Locate the cell with the specified text and output its (x, y) center coordinate. 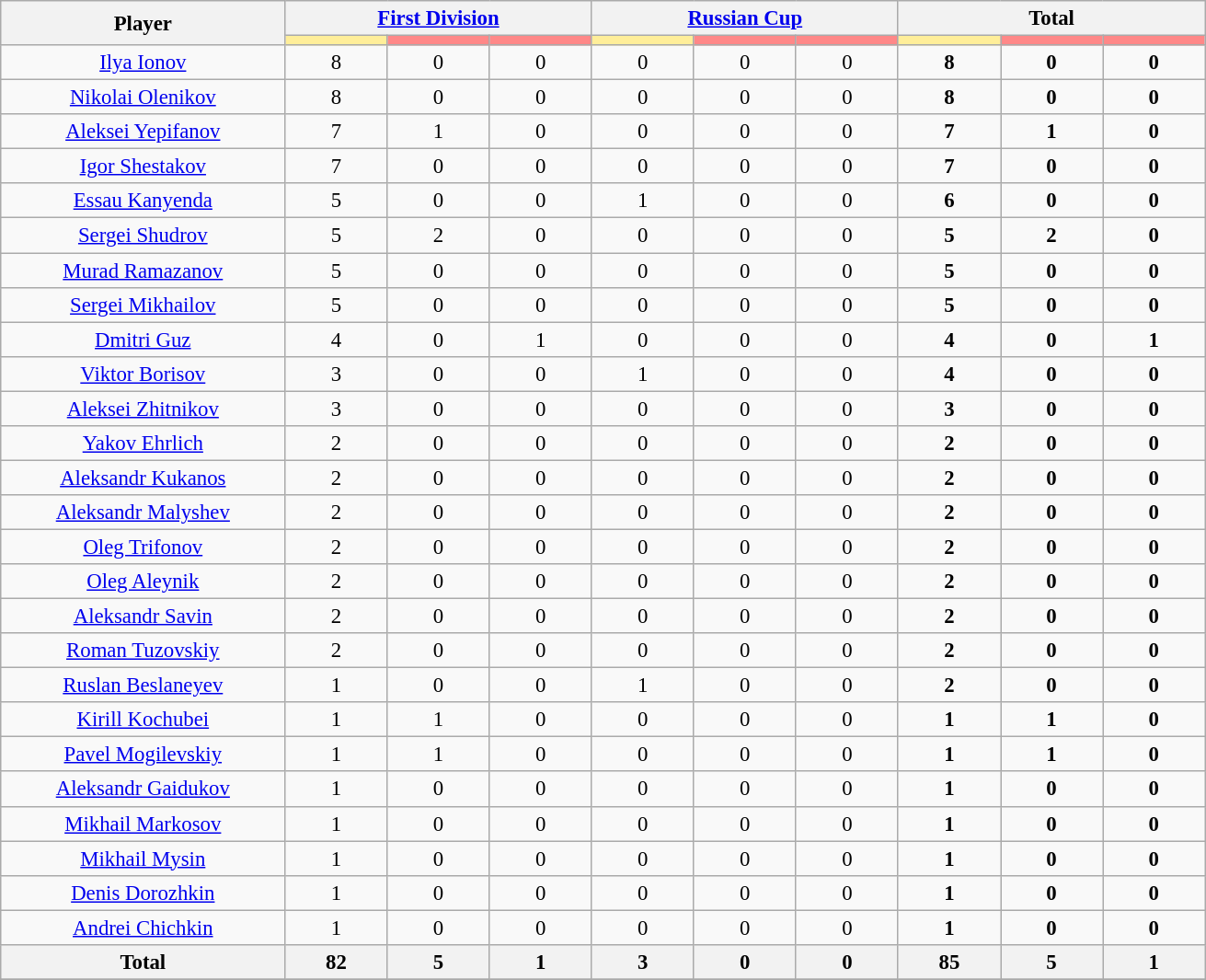
82 (337, 963)
Russian Cup (745, 18)
Sergei Mikhailov (144, 305)
Aleksandr Savin (144, 617)
Aleksei Yepifanov (144, 132)
Kirill Kochubei (144, 720)
Ruslan Beslaneyev (144, 686)
Yakov Ehrlich (144, 444)
Murad Ramazanov (144, 271)
Player (144, 23)
Andrei Chichkin (144, 928)
Sergei Shudrov (144, 236)
Aleksandr Gaidukov (144, 790)
Aleksandr Malyshev (144, 513)
Pavel Mogilevskiy (144, 755)
Aleksandr Kukanos (144, 478)
First Division (438, 18)
Oleg Aleynik (144, 582)
Viktor Borisov (144, 374)
85 (949, 963)
Dmitri Guz (144, 340)
Nikolai Olenikov (144, 98)
Mikhail Markosov (144, 824)
Denis Dorozhkin (144, 893)
Roman Tuzovskiy (144, 651)
Mikhail Mysin (144, 859)
Ilya Ionov (144, 63)
Aleksei Zhitnikov (144, 409)
Oleg Trifonov (144, 547)
Igor Shestakov (144, 167)
6 (949, 202)
Essau Kanyenda (144, 202)
